Find where the given text appears and provide that cell's center as (X, Y) coordinate. 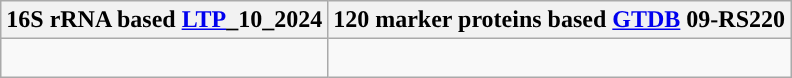
16S rRNA based LTP_10_2024 (164, 20)
120 marker proteins based GTDB 09-RS220 (560, 20)
